Scan for the cell matching the given text and deliver its (x, y) coordinate at center. 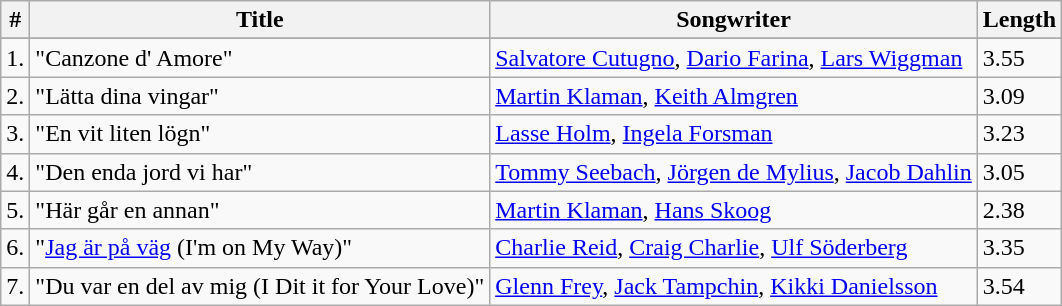
3.35 (1019, 248)
Length (1019, 20)
2. (16, 96)
5. (16, 210)
Salvatore Cutugno, Dario Farina, Lars Wiggman (734, 58)
4. (16, 172)
"Canzone d' Amore" (260, 58)
3.54 (1019, 286)
1. (16, 58)
# (16, 20)
Title (260, 20)
2.38 (1019, 210)
Glenn Frey, Jack Tampchin, Kikki Danielsson (734, 286)
"Lätta dina vingar" (260, 96)
Martin Klaman, Keith Almgren (734, 96)
6. (16, 248)
"Den enda jord vi har" (260, 172)
Tommy Seebach, Jörgen de Mylius, Jacob Dahlin (734, 172)
"En vit liten lögn" (260, 134)
3.23 (1019, 134)
"Jag är på väg (I'm on My Way)" (260, 248)
Songwriter (734, 20)
Charlie Reid, Craig Charlie, Ulf Söderberg (734, 248)
Lasse Holm, Ingela Forsman (734, 134)
3. (16, 134)
Martin Klaman, Hans Skoog (734, 210)
3.09 (1019, 96)
3.05 (1019, 172)
"Här går en annan" (260, 210)
"Du var en del av mig (I Dit it for Your Love)" (260, 286)
3.55 (1019, 58)
7. (16, 286)
